Determine the (x, y) coordinate at the center of the cell enclosing the given text.  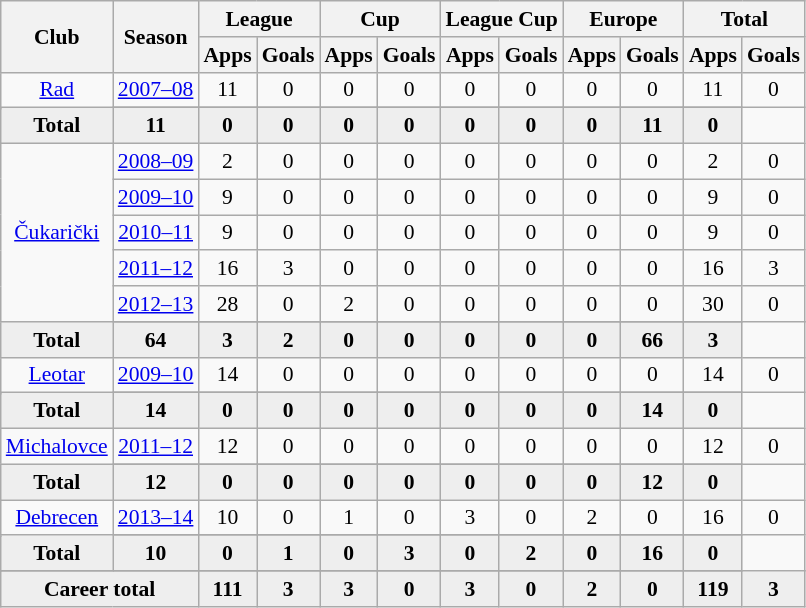
Michalovce (57, 447)
64 (156, 340)
Leotar (57, 375)
Čukarički (57, 233)
Club (57, 36)
Cup (380, 19)
Career total (100, 589)
League Cup (502, 19)
2007–08 (156, 90)
Season (156, 36)
League (258, 19)
66 (652, 340)
Rad (57, 90)
Debrecen (57, 518)
28 (227, 304)
2012–13 (156, 304)
2008–09 (156, 162)
30 (713, 304)
2010–11 (156, 233)
111 (227, 589)
Europe (624, 19)
2013–14 (156, 518)
119 (713, 589)
